From the cell containing the given text, extract its center point as (x, y) coordinate. 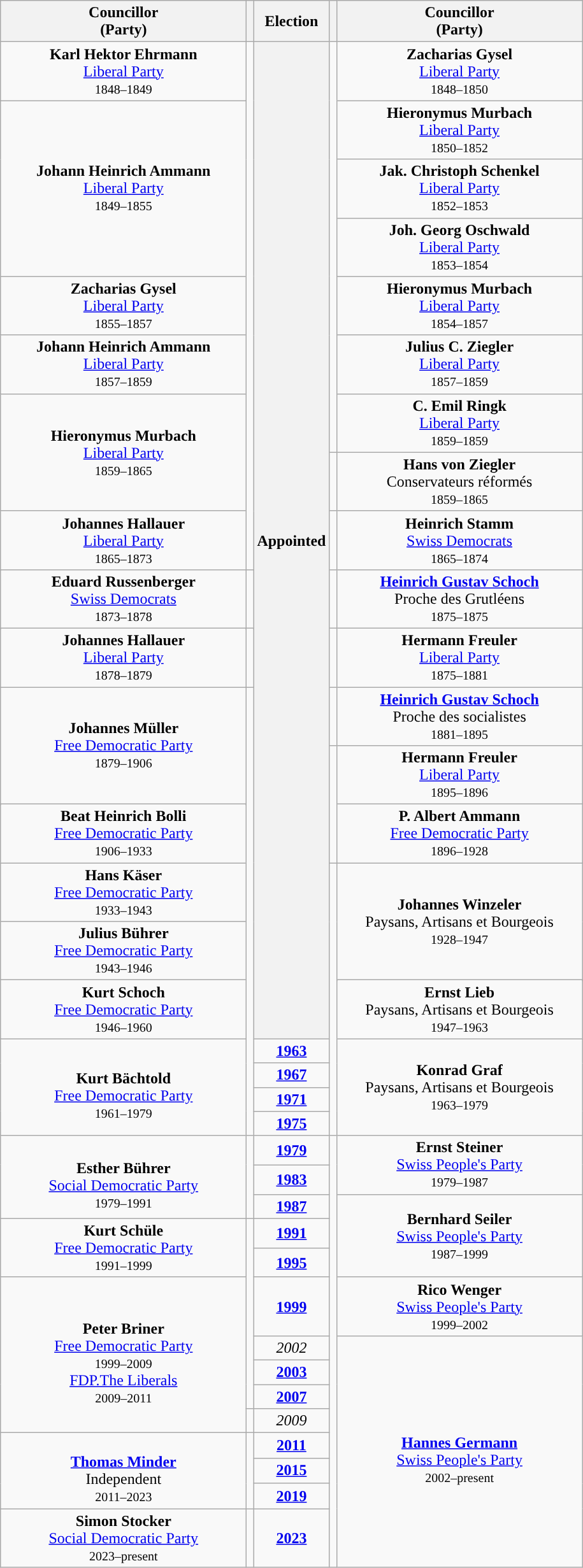
C. Emil RingkLiberal Party1859–1859 (459, 423)
Karl Hektor EhrmannLiberal Party1848–1849 (124, 71)
1979 (292, 1150)
2015 (292, 1471)
P. Albert AmmannFree Democratic Party1896–1928 (459, 834)
Zacharias GyselLiberal Party1848–1850 (459, 71)
Appointed (292, 540)
Heinrich Gustav SchochProche des Grutléens1875–1875 (459, 599)
Thomas MinderIndependent2011–2023 (124, 1471)
Johannes HallauerLiberal Party1878–1879 (124, 657)
2019 (292, 1496)
Johannes HallauerLiberal Party1865–1873 (124, 540)
Johann Heinrich AmmannLiberal Party1857–1859 (124, 364)
Hannes GermannSwiss People's Party2002–present (459, 1451)
2003 (292, 1372)
Heinrich Gustav SchochProche des socialistes1881–1895 (459, 716)
Julius BührerFree Democratic Party1943–1946 (124, 951)
2007 (292, 1397)
Jak. Christoph SchenkelLiberal Party1852–1853 (459, 189)
Rico WengerSwiss People's Party1999–2002 (459, 1306)
Hieronymus MurbachLiberal Party1854–1857 (459, 306)
1975 (292, 1123)
2023 (292, 1538)
Kurt SchüleFree Democratic Party1991–1999 (124, 1248)
Hermann FreulerLiberal Party1875–1881 (459, 657)
Johannes WinzelerPaysans, Artisans et Bourgeois1928–1947 (459, 922)
1963 (292, 1051)
Konrad GrafPaysans, Artisans et Bourgeois1963–1979 (459, 1087)
1971 (292, 1099)
Hermann FreulerLiberal Party1895–1896 (459, 775)
Johann Heinrich AmmannLiberal Party1849–1855 (124, 189)
Beat Heinrich BolliFree Democratic Party1906–1933 (124, 834)
1995 (292, 1262)
1983 (292, 1180)
Heinrich StammSwiss Democrats1865–1874 (459, 540)
1987 (292, 1206)
Election (292, 22)
Kurt BächtoldFree Democratic Party1961–1979 (124, 1087)
2011 (292, 1446)
Simon StockerSocial Democratic Party2023–present (124, 1538)
2009 (292, 1421)
1991 (292, 1233)
Julius C. ZieglerLiberal Party1857–1859 (459, 364)
Kurt SchochFree Democratic Party1946–1960 (124, 1009)
Johannes MüllerFree Democratic Party1879–1906 (124, 745)
Hans KäserFree Democratic Party1933–1943 (124, 892)
Joh. Georg OschwaldLiberal Party1853–1854 (459, 247)
Bernhard SeilerSwiss People's Party1987–1999 (459, 1236)
Zacharias GyselLiberal Party1855–1857 (124, 306)
1967 (292, 1075)
Eduard RussenbergerSwiss Democrats1873–1878 (124, 599)
Hans von ZieglerConservateurs réformés1859–1865 (459, 481)
2002 (292, 1348)
Hieronymus MurbachLiberal Party1850–1852 (459, 130)
Esther BührerSocial Democratic Party1979–1991 (124, 1177)
Peter BrinerFree Democratic Party1999–2009FDP.The Liberals2009–2011 (124, 1355)
1999 (292, 1306)
Ernst SteinerSwiss People's Party1979–1987 (459, 1165)
Hieronymus MurbachLiberal Party1859–1865 (124, 452)
Ernst LiebPaysans, Artisans et Bourgeois1947–1963 (459, 1009)
